Output the [X, Y] coordinate of the center of the cell containing the given text.  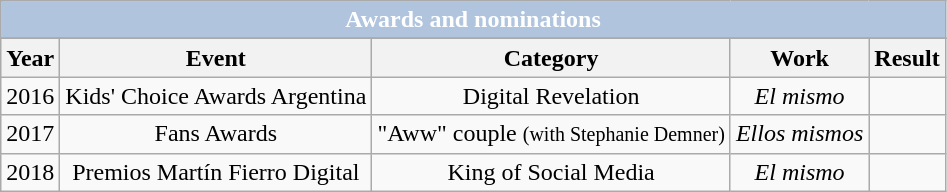
Awards and nominations [473, 20]
Year [30, 58]
Work [799, 58]
2016 [30, 96]
Category [552, 58]
"Aww" couple (with Stephanie Demner) [552, 134]
Fans Awards [216, 134]
2017 [30, 134]
Result [907, 58]
King of Social Media [552, 172]
Digital Revelation [552, 96]
Event [216, 58]
2018 [30, 172]
Premios Martín Fierro Digital [216, 172]
Kids' Choice Awards Argentina [216, 96]
Ellos mismos [799, 134]
